Pinpoint the cell where the given text exists, returning its (X, Y) midpoint coordinate. 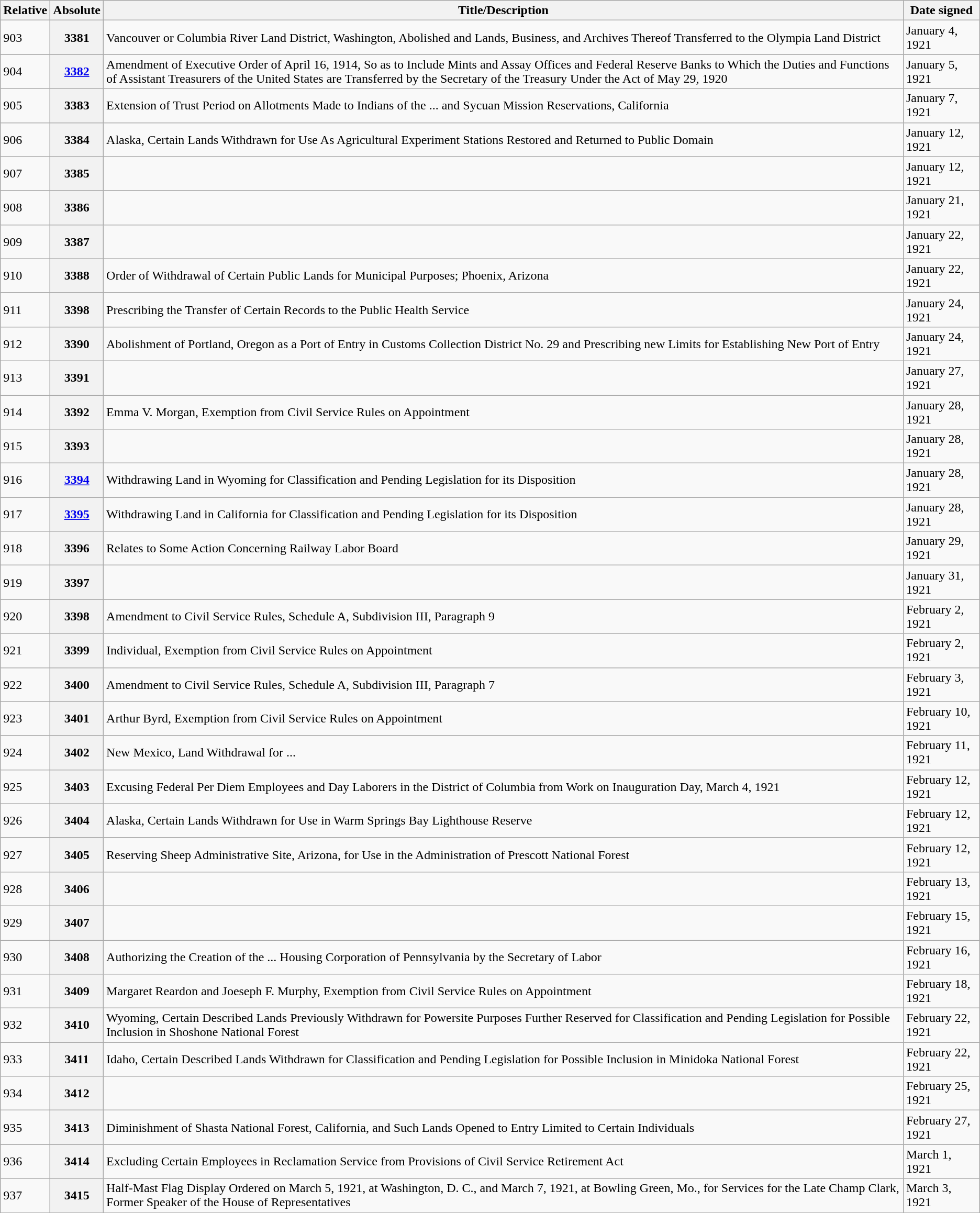
3384 (77, 139)
3415 (77, 1196)
February 10, 1921 (941, 718)
3409 (77, 992)
Alaska, Certain Lands Withdrawn for Use As Agricultural Experiment Stations Restored and Returned to Public Domain (504, 139)
924 (25, 753)
3411 (77, 1060)
Order of Withdrawal of Certain Public Lands for Municipal Purposes; Phoenix, Arizona (504, 275)
925 (25, 786)
Withdrawing Land in Wyoming for Classification and Pending Legislation for its Disposition (504, 481)
3393 (77, 446)
3406 (77, 889)
3410 (77, 1025)
3408 (77, 957)
3404 (77, 821)
914 (25, 411)
Margaret Reardon and Joeseph F. Murphy, Exemption from Civil Service Rules on Appointment (504, 992)
3412 (77, 1093)
Excusing Federal Per Diem Employees and Day Laborers in the District of Columbia from Work on Inauguration Day, March 4, 1921 (504, 786)
929 (25, 922)
February 3, 1921 (941, 685)
Date signed (941, 10)
Reserving Sheep Administrative Site, Arizona, for Use in the Administration of Prescott National Forest (504, 854)
909 (25, 242)
922 (25, 685)
934 (25, 1093)
January 27, 1921 (941, 378)
Amendment to Civil Service Rules, Schedule A, Subdivision III, Paragraph 7 (504, 685)
3403 (77, 786)
903 (25, 38)
930 (25, 957)
3402 (77, 753)
Arthur Byrd, Exemption from Civil Service Rules on Appointment (504, 718)
932 (25, 1025)
Idaho, Certain Described Lands Withdrawn for Classification and Pending Legislation for Possible Inclusion in Minidoka National Forest (504, 1060)
Excluding Certain Employees in Reclamation Service from Provisions of Civil Service Retirement Act (504, 1161)
Title/Description (504, 10)
Emma V. Morgan, Exemption from Civil Service Rules on Appointment (504, 411)
923 (25, 718)
Diminishment of Shasta National Forest, California, and Such Lands Opened to Entry Limited to Certain Individuals (504, 1128)
936 (25, 1161)
Alaska, Certain Lands Withdrawn for Use in Warm Springs Bay Lighthouse Reserve (504, 821)
New Mexico, Land Withdrawal for ... (504, 753)
3394 (77, 481)
February 18, 1921 (941, 992)
3413 (77, 1128)
3400 (77, 685)
Vancouver or Columbia River Land District, Washington, Abolished and Lands, Business, and Archives Thereof Transferred to the Olympia Land District (504, 38)
Absolute (77, 10)
916 (25, 481)
January 5, 1921 (941, 71)
3392 (77, 411)
February 25, 1921 (941, 1093)
906 (25, 139)
Withdrawing Land in California for Classification and Pending Legislation for its Disposition (504, 514)
3390 (77, 343)
904 (25, 71)
921 (25, 650)
3388 (77, 275)
915 (25, 446)
917 (25, 514)
3396 (77, 549)
January 4, 1921 (941, 38)
908 (25, 207)
January 7, 1921 (941, 106)
Prescribing the Transfer of Certain Records to the Public Health Service (504, 310)
928 (25, 889)
Individual, Exemption from Civil Service Rules on Appointment (504, 650)
3391 (77, 378)
911 (25, 310)
927 (25, 854)
February 15, 1921 (941, 922)
January 21, 1921 (941, 207)
920 (25, 617)
Authorizing the Creation of the ... Housing Corporation of Pennsylvania by the Secretary of Labor (504, 957)
February 16, 1921 (941, 957)
937 (25, 1196)
3401 (77, 718)
926 (25, 821)
931 (25, 992)
933 (25, 1060)
Relates to Some Action Concerning Railway Labor Board (504, 549)
3387 (77, 242)
918 (25, 549)
March 3, 1921 (941, 1196)
3414 (77, 1161)
3399 (77, 650)
907 (25, 174)
3395 (77, 514)
3382 (77, 71)
Relative (25, 10)
January 31, 1921 (941, 582)
905 (25, 106)
3397 (77, 582)
910 (25, 275)
3385 (77, 174)
3386 (77, 207)
935 (25, 1128)
919 (25, 582)
January 29, 1921 (941, 549)
912 (25, 343)
February 11, 1921 (941, 753)
3383 (77, 106)
Extension of Trust Period on Allotments Made to Indians of the ... and Sycuan Mission Reservations, California (504, 106)
Amendment to Civil Service Rules, Schedule A, Subdivision III, Paragraph 9 (504, 617)
March 1, 1921 (941, 1161)
3381 (77, 38)
3405 (77, 854)
February 13, 1921 (941, 889)
February 27, 1921 (941, 1128)
913 (25, 378)
3407 (77, 922)
